Search for the cell housing the specified text and yield its (x, y) center coordinate. 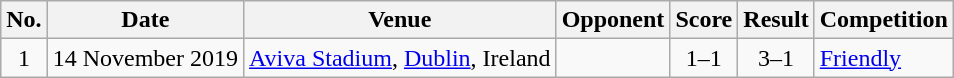
Opponent (613, 20)
Score (704, 20)
Date (145, 20)
Competition (884, 20)
Aviva Stadium, Dublin, Ireland (400, 58)
Friendly (884, 58)
3–1 (776, 58)
Venue (400, 20)
No. (24, 20)
1–1 (704, 58)
Result (776, 20)
14 November 2019 (145, 58)
1 (24, 58)
